Return [X, Y] of the center of cell containing provided text 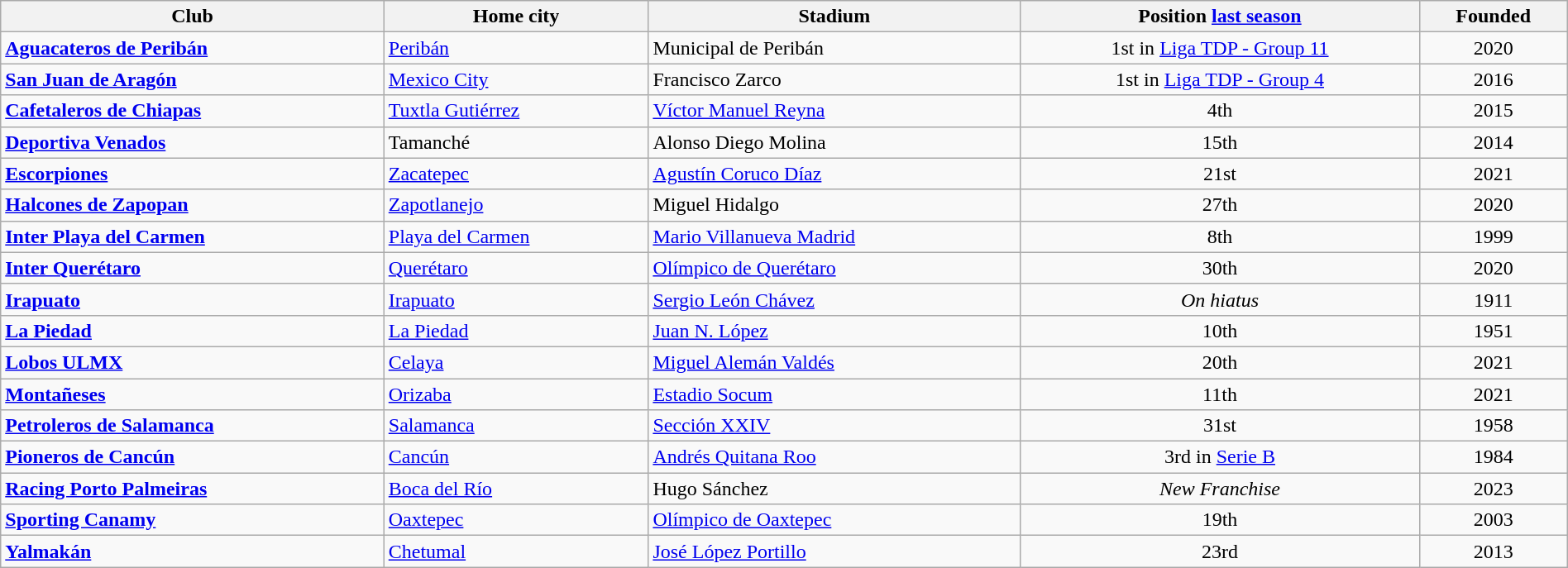
Peribán [516, 48]
15th [1220, 142]
Zacatepec [516, 174]
1st in Liga TDP - Group 4 [1220, 79]
Municipal de Peribán [834, 48]
2015 [1494, 111]
Olímpico de Querétaro [834, 268]
Francisco Zarco [834, 79]
Founded [1494, 17]
27th [1220, 205]
Oaxtepec [516, 520]
Deportiva Venados [193, 142]
Zapotlanejo [516, 205]
Orizaba [516, 394]
Lobos ULMX [193, 362]
3rd in Serie B [1220, 457]
Víctor Manuel Reyna [834, 111]
10th [1220, 331]
Cancún [516, 457]
Cafetaleros de Chiapas [193, 111]
Tuxtla Gutiérrez [516, 111]
Andrés Quitana Roo [834, 457]
Juan N. López [834, 331]
Mexico City [516, 79]
30th [1220, 268]
Sergio León Chávez [834, 299]
Hugo Sánchez [834, 489]
Montañeses [193, 394]
8th [1220, 236]
Miguel Hidalgo [834, 205]
Boca del Río [516, 489]
21st [1220, 174]
Playa del Carmen [516, 236]
2003 [1494, 520]
Inter Playa del Carmen [193, 236]
4th [1220, 111]
Miguel Alemán Valdés [834, 362]
Salamanca [516, 426]
1984 [1494, 457]
Inter Querétaro [193, 268]
San Juan de Aragón [193, 79]
20th [1220, 362]
New Franchise [1220, 489]
19th [1220, 520]
Halcones de Zapopan [193, 205]
Olímpico de Oaxtepec [834, 520]
Position last season [1220, 17]
Estadio Socum [834, 394]
Club [193, 17]
On hiatus [1220, 299]
1958 [1494, 426]
Escorpiones [193, 174]
23rd [1220, 551]
2016 [1494, 79]
1999 [1494, 236]
Agustín Coruco Díaz [834, 174]
2013 [1494, 551]
José López Portillo [834, 551]
31st [1220, 426]
1911 [1494, 299]
Pioneros de Cancún [193, 457]
11th [1220, 394]
Petroleros de Salamanca [193, 426]
Celaya [516, 362]
Sporting Canamy [193, 520]
Alonso Diego Molina [834, 142]
Tamanché [516, 142]
Mario Villanueva Madrid [834, 236]
1951 [1494, 331]
Home city [516, 17]
2014 [1494, 142]
Sección XXIV [834, 426]
Stadium [834, 17]
Yalmakán [193, 551]
Querétaro [516, 268]
2023 [1494, 489]
Racing Porto Palmeiras [193, 489]
Aguacateros de Peribán [193, 48]
Chetumal [516, 551]
1st in Liga TDP - Group 11 [1220, 48]
